Capture the cell that displays the provided text and extract its [x, y] central coordinate. 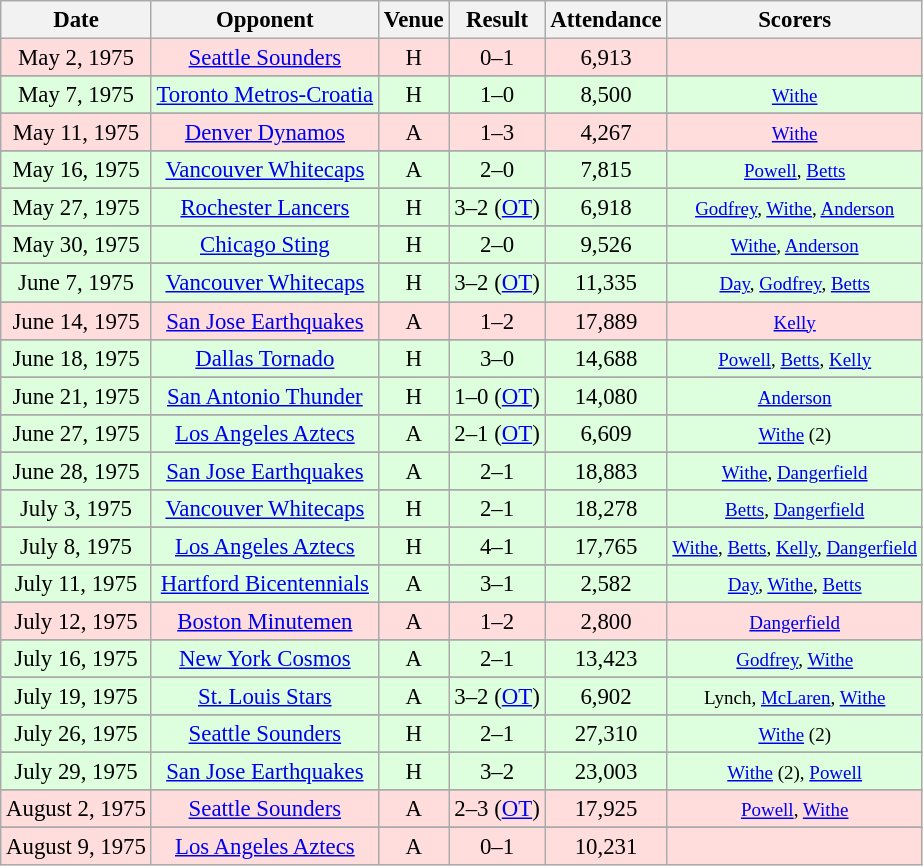
May 16, 1975 [76, 170]
July 19, 1975 [76, 697]
Withe, Anderson [794, 245]
3–2 [497, 772]
2–3 (OT) [497, 809]
July 3, 1975 [76, 509]
St. Louis Stars [264, 697]
August 9, 1975 [76, 847]
18,883 [606, 471]
17,925 [606, 809]
17,889 [606, 321]
Scorers [794, 20]
Denver Dynamos [264, 133]
1–3 [497, 133]
7,815 [606, 170]
August 2, 1975 [76, 809]
9,526 [606, 245]
May 11, 1975 [76, 133]
May 27, 1975 [76, 208]
June 21, 1975 [76, 396]
June 14, 1975 [76, 321]
13,423 [606, 659]
Anderson [794, 396]
17,765 [606, 546]
Godfrey, Withe [794, 659]
Lynch, McLaren, Withe [794, 697]
Day, Godfrey, Betts [794, 283]
14,688 [606, 358]
Toronto Metros-Croatia [264, 95]
Dallas Tornado [264, 358]
27,310 [606, 734]
Godfrey, Withe, Anderson [794, 208]
June 27, 1975 [76, 433]
Boston Minutemen [264, 621]
18,278 [606, 509]
Betts, Dangerfield [794, 509]
July 29, 1975 [76, 772]
Chicago Sting [264, 245]
July 8, 1975 [76, 546]
Withe, Betts, Kelly, Dangerfield [794, 546]
Rochester Lancers [264, 208]
4,267 [606, 133]
8,500 [606, 95]
Dangerfield [794, 621]
2,800 [606, 621]
Opponent [264, 20]
San Antonio Thunder [264, 396]
July 26, 1975 [76, 734]
July 12, 1975 [76, 621]
2–1 (OT) [497, 433]
1–0 (OT) [497, 396]
10,231 [606, 847]
2,582 [606, 584]
Result [497, 20]
Date [76, 20]
Withe (2), Powell [794, 772]
Kelly [794, 321]
23,003 [606, 772]
Hartford Bicentennials [264, 584]
June 28, 1975 [76, 471]
Powell, Withe [794, 809]
11,335 [606, 283]
May 30, 1975 [76, 245]
6,902 [606, 697]
Withe, Dangerfield [794, 471]
Attendance [606, 20]
6,913 [606, 58]
June 7, 1975 [76, 283]
6,609 [606, 433]
3–1 [497, 584]
May 2, 1975 [76, 58]
Venue [414, 20]
New York Cosmos [264, 659]
Day, Withe, Betts [794, 584]
July 16, 1975 [76, 659]
July 11, 1975 [76, 584]
6,918 [606, 208]
Powell, Betts, Kelly [794, 358]
4–1 [497, 546]
May 7, 1975 [76, 95]
14,080 [606, 396]
Powell, Betts [794, 170]
1–0 [497, 95]
June 18, 1975 [76, 358]
3–0 [497, 358]
